Determine the [x, y] coordinate at the center of the cell enclosing the given text.  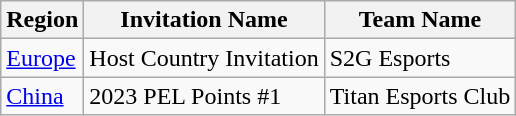
Invitation Name [204, 20]
Host Country Invitation [204, 58]
S2G Esports [420, 58]
Team Name [420, 20]
Europe [42, 58]
2023 PEL Points #1 [204, 96]
Titan Esports Club [420, 96]
China [42, 96]
Region [42, 20]
